From the cell containing the given text, extract its center point as [X, Y] coordinate. 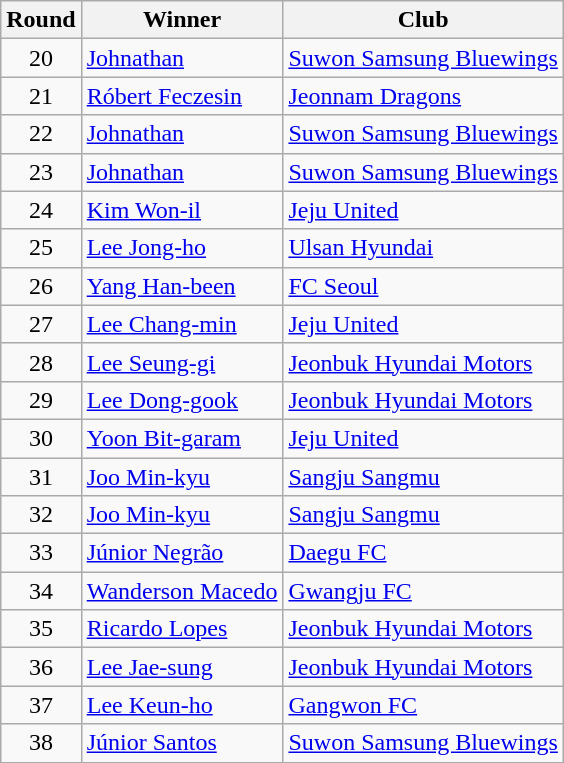
23 [41, 172]
38 [41, 743]
30 [41, 438]
Daegu FC [423, 553]
Lee Chang-min [182, 324]
20 [41, 58]
22 [41, 134]
Róbert Feczesin [182, 96]
27 [41, 324]
Ulsan Hyundai [423, 248]
37 [41, 705]
29 [41, 400]
Kim Won-il [182, 210]
34 [41, 591]
Yang Han-been [182, 286]
Wanderson Macedo [182, 591]
Jeonnam Dragons [423, 96]
Winner [182, 20]
31 [41, 477]
28 [41, 362]
Lee Dong-gook [182, 400]
Gangwon FC [423, 705]
Lee Jae-sung [182, 667]
35 [41, 629]
36 [41, 667]
21 [41, 96]
Lee Seung-gi [182, 362]
Lee Jong-ho [182, 248]
Gwangju FC [423, 591]
24 [41, 210]
33 [41, 553]
Yoon Bit-garam [182, 438]
Ricardo Lopes [182, 629]
Club [423, 20]
25 [41, 248]
Júnior Santos [182, 743]
Júnior Negrão [182, 553]
FC Seoul [423, 286]
Round [41, 20]
Lee Keun-ho [182, 705]
26 [41, 286]
32 [41, 515]
